Capture the cell that displays the provided text and extract its [X, Y] central coordinate. 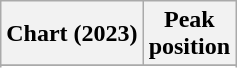
Peakposition [189, 34]
Chart (2023) [72, 34]
